Locate the cell with the specified text and output its (x, y) center coordinate. 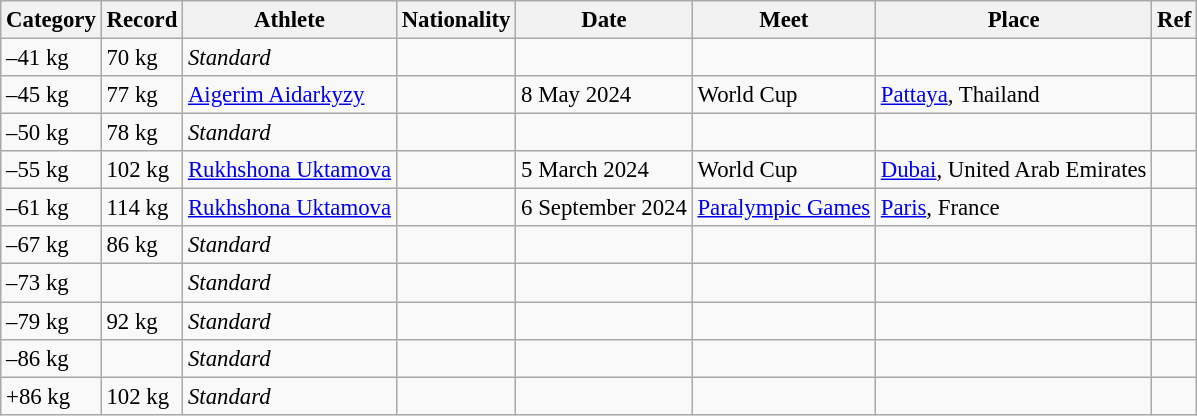
–55 kg (51, 170)
Aigerim Aidarkyzy (290, 95)
–79 kg (51, 321)
Pattaya, Thailand (1013, 95)
–45 kg (51, 95)
78 kg (142, 133)
Date (604, 20)
+86 kg (51, 396)
Paralympic Games (784, 208)
–61 kg (51, 208)
–67 kg (51, 245)
–86 kg (51, 358)
–41 kg (51, 58)
5 March 2024 (604, 170)
8 May 2024 (604, 95)
77 kg (142, 95)
70 kg (142, 58)
Ref (1174, 20)
–50 kg (51, 133)
Category (51, 20)
Meet (784, 20)
Paris, France (1013, 208)
Dubai, United Arab Emirates (1013, 170)
Record (142, 20)
92 kg (142, 321)
Nationality (456, 20)
Athlete (290, 20)
6 September 2024 (604, 208)
–73 kg (51, 283)
114 kg (142, 208)
86 kg (142, 245)
Place (1013, 20)
